Return (X, Y) of the center of cell containing provided text 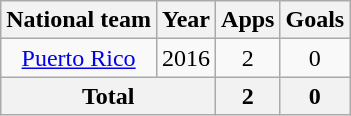
Puerto Rico (79, 58)
Year (186, 20)
2016 (186, 58)
Total (108, 96)
National team (79, 20)
Goals (315, 20)
Apps (248, 20)
